Locate the cell with the specified text and output its [X, Y] center coordinate. 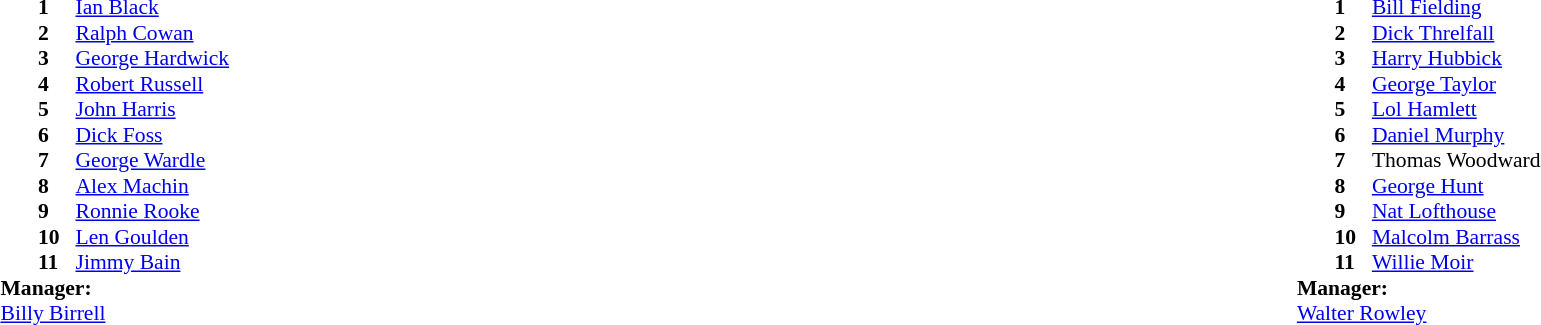
Thomas Woodward [1456, 161]
George Hardwick [153, 59]
George Wardle [153, 161]
Len Goulden [153, 237]
Harry Hubbick [1456, 59]
Robert Russell [153, 84]
Dick Foss [153, 135]
George Taylor [1456, 84]
John Harris [153, 109]
Lol Hamlett [1456, 109]
George Hunt [1456, 186]
Nat Lofthouse [1456, 211]
Alex Machin [153, 186]
Daniel Murphy [1456, 135]
Jimmy Bain [153, 263]
Willie Moir [1456, 263]
Malcolm Barrass [1456, 237]
Ronnie Rooke [153, 211]
Dick Threlfall [1456, 33]
Ralph Cowan [153, 33]
